Search for the cell housing the specified text and yield its [x, y] center coordinate. 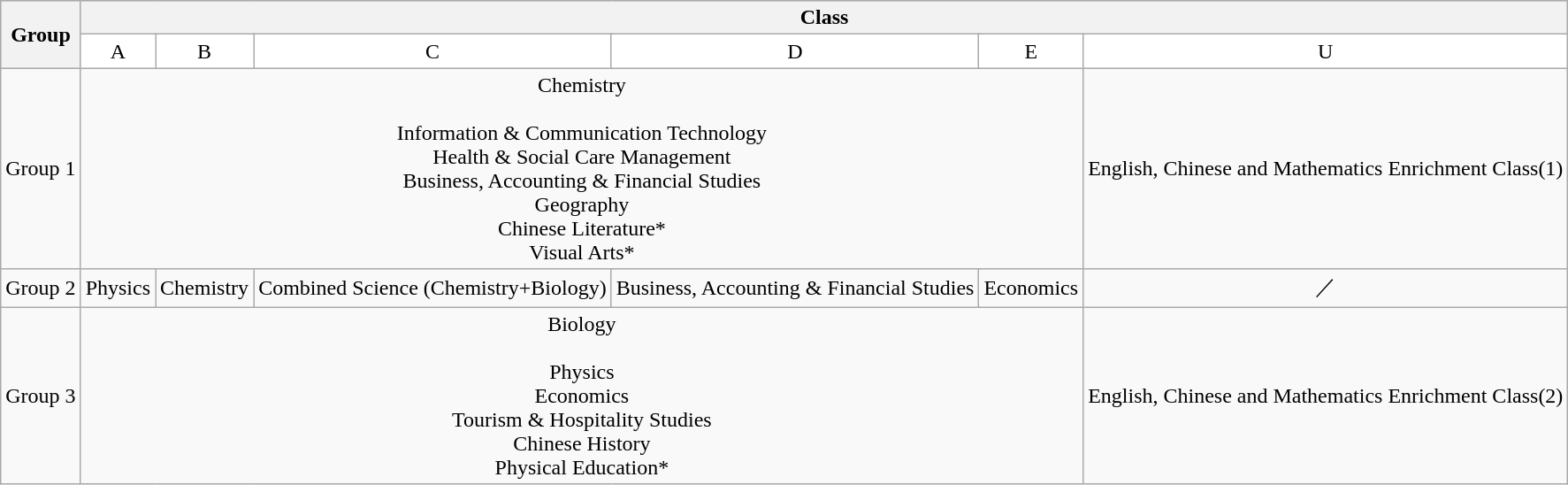
Group 1 [41, 168]
BiologyPhysics Economics Tourism & Hospitality Studies Chinese History Physical Education* [582, 395]
Physics [118, 289]
E [1031, 51]
Business, Accounting & Financial Studies [795, 289]
Class [824, 18]
Group 3 [41, 395]
Economics [1031, 289]
D [795, 51]
Combined Science (Chemistry+Biology) [433, 289]
B [205, 51]
C [433, 51]
Group [41, 35]
／ [1326, 289]
U [1326, 51]
A [118, 51]
Chemistry [205, 289]
Group 2 [41, 289]
English, Chinese and Mathematics Enrichment Class(2) [1326, 395]
English, Chinese and Mathematics Enrichment Class(1) [1326, 168]
